Determine the (x, y) coordinate at the center of the cell enclosing the given text.  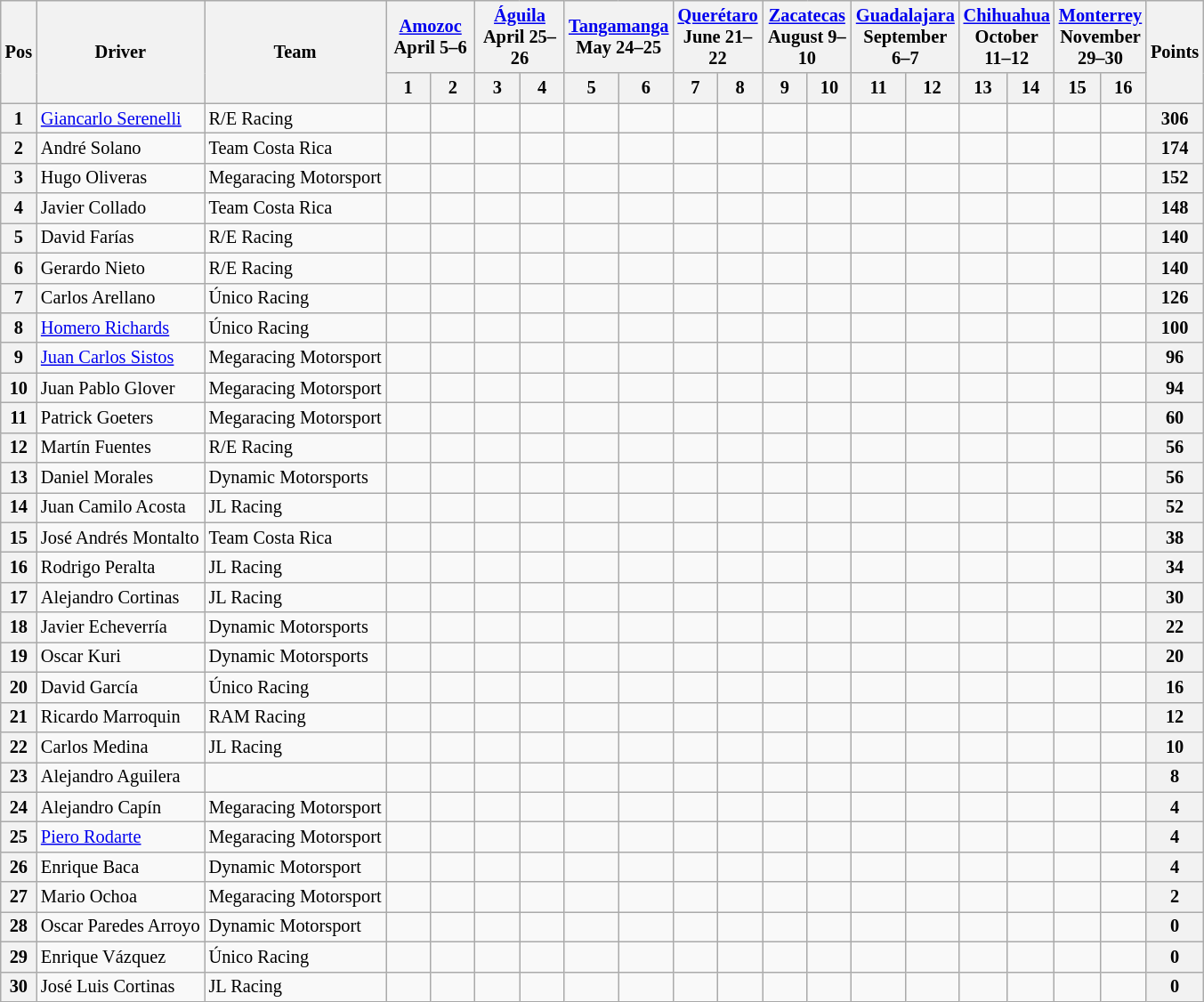
38 (1175, 537)
34 (1175, 567)
Juan Camilo Acosta (121, 507)
Carlos Medina (121, 747)
60 (1175, 417)
GuadalajaraSeptember 6–7 (906, 36)
17 (19, 597)
18 (19, 627)
José Andrés Montalto (121, 537)
21 (19, 717)
24 (19, 807)
Piero Rodarte (121, 836)
Javier Echeverría (121, 627)
148 (1175, 208)
MonterreyNovember 29–30 (1100, 36)
Juan Carlos Sistos (121, 358)
Juan Pablo Glover (121, 388)
TangamangaMay 24–25 (618, 36)
26 (19, 867)
Hugo Oliveras (121, 178)
25 (19, 836)
Daniel Morales (121, 478)
152 (1175, 178)
Martín Fuentes (121, 448)
Rodrigo Peralta (121, 567)
94 (1175, 388)
ZacatecasAugust 9–10 (807, 36)
27 (19, 897)
Alejandro Capín (121, 807)
100 (1175, 327)
Giancarlo Serenelli (121, 118)
AmozocApril 5–6 (431, 36)
29 (19, 957)
Pos (19, 52)
Team (295, 52)
Oscar Paredes Arroyo (121, 926)
ChihuahuaOctober 11–12 (1007, 36)
Patrick Goeters (121, 417)
Mario Ochoa (121, 897)
David Farías (121, 238)
126 (1175, 298)
306 (1175, 118)
28 (19, 926)
Driver (121, 52)
Alejandro Aguilera (121, 777)
RAM Racing (295, 717)
André Solano (121, 148)
QuerétaroJune 21–22 (717, 36)
Points (1175, 52)
19 (19, 657)
Homero Richards (121, 327)
Carlos Arellano (121, 298)
Gerardo Nieto (121, 268)
José Luis Cortinas (121, 987)
Javier Collado (121, 208)
23 (19, 777)
Enrique Vázquez (121, 957)
ÁguilaApril 25–26 (520, 36)
52 (1175, 507)
174 (1175, 148)
96 (1175, 358)
Ricardo Marroquin (121, 717)
Alejandro Cortinas (121, 597)
Enrique Baca (121, 867)
David García (121, 687)
Oscar Kuri (121, 657)
